Locate the cell with the specified text and output its (x, y) center coordinate. 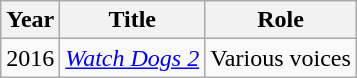
2016 (30, 58)
Year (30, 20)
Various voices (281, 58)
Title (132, 20)
Role (281, 20)
Watch Dogs 2 (132, 58)
